Provide the (x, y) coordinate of the cell's center where the given text is located.  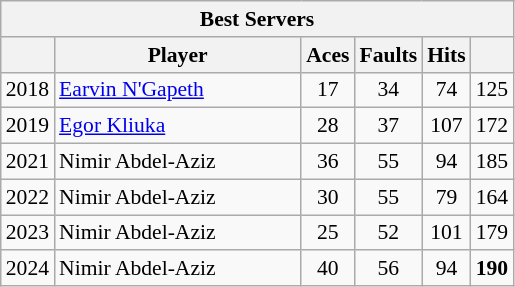
Earvin N'Gapeth (178, 90)
107 (446, 126)
Player (178, 55)
Aces (328, 55)
37 (388, 126)
101 (446, 233)
190 (492, 269)
Hits (446, 55)
79 (446, 197)
Best Servers (257, 19)
Faults (388, 55)
30 (328, 197)
36 (328, 162)
40 (328, 269)
164 (492, 197)
25 (328, 233)
34 (388, 90)
2024 (28, 269)
52 (388, 233)
125 (492, 90)
172 (492, 126)
2023 (28, 233)
17 (328, 90)
28 (328, 126)
56 (388, 269)
2021 (28, 162)
Egor Kliuka (178, 126)
2022 (28, 197)
2018 (28, 90)
179 (492, 233)
185 (492, 162)
74 (446, 90)
2019 (28, 126)
